Capture the cell that displays the provided text and extract its [X, Y] central coordinate. 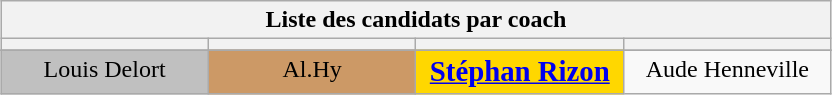
Liste des candidats par coach [416, 20]
Al.Hy [312, 72]
Louis Delort [105, 72]
Stéphan Rizon [520, 72]
Aude Henneville [728, 72]
